From the cell containing the given text, extract its center point as [X, Y] coordinate. 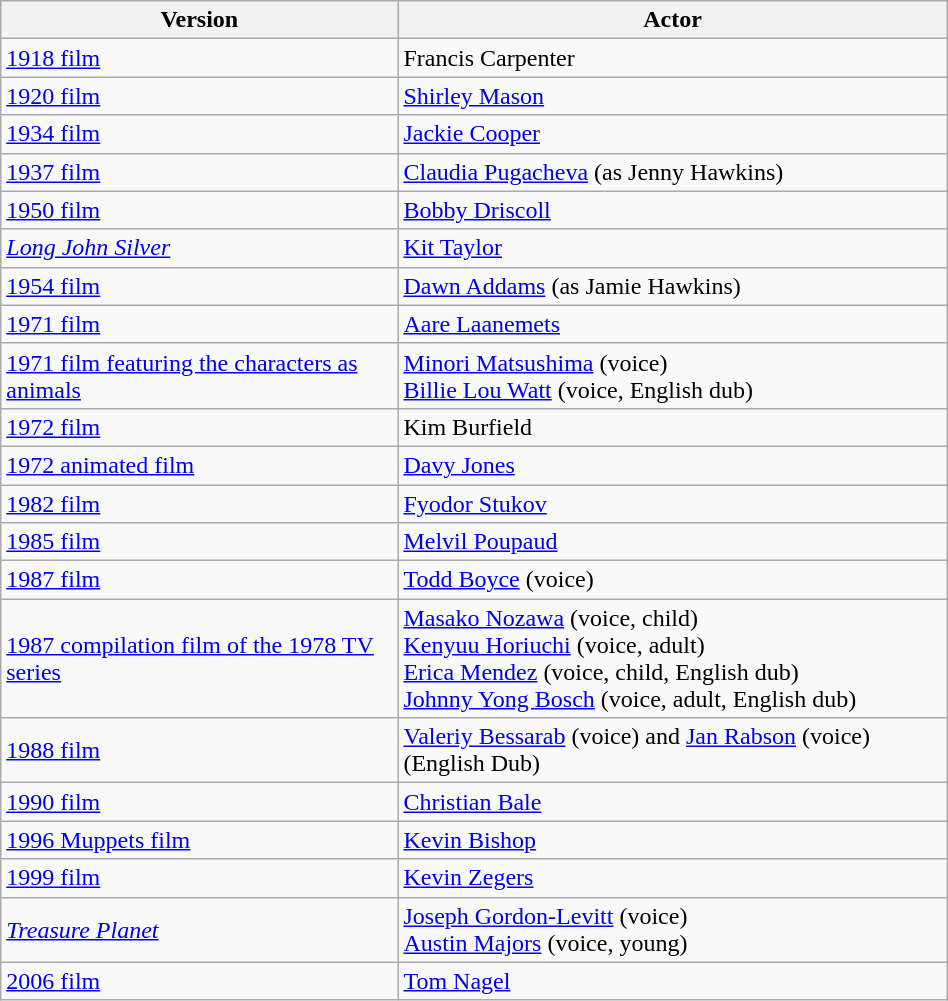
1972 animated film [200, 465]
Tom Nagel [672, 981]
Davy Jones [672, 465]
Joseph Gordon-Levitt (voice)Austin Majors (voice, young) [672, 930]
1937 film [200, 172]
Shirley Mason [672, 96]
1971 film [200, 324]
Melvil Poupaud [672, 542]
Todd Boyce (voice) [672, 580]
1954 film [200, 286]
Long John Silver [200, 248]
1999 film [200, 878]
Kit Taylor [672, 248]
Kevin Zegers [672, 878]
Jackie Cooper [672, 134]
1934 film [200, 134]
1987 compilation film of the 1978 TV series [200, 658]
1987 film [200, 580]
1982 film [200, 503]
1990 film [200, 802]
1985 film [200, 542]
Dawn Addams (as Jamie Hawkins) [672, 286]
Claudia Pugacheva (as Jenny Hawkins) [672, 172]
1988 film [200, 750]
Fyodor Stukov [672, 503]
1920 film [200, 96]
Treasure Planet [200, 930]
Valeriy Bessarab (voice) and Jan Rabson (voice) (English Dub) [672, 750]
2006 film [200, 981]
1918 film [200, 58]
1971 film featuring the characters as animals [200, 376]
Bobby Driscoll [672, 210]
1972 film [200, 427]
Minori Matsushima (voice)Billie Lou Watt (voice, English dub) [672, 376]
Actor [672, 20]
Christian Bale [672, 802]
Francis Carpenter [672, 58]
1950 film [200, 210]
Kevin Bishop [672, 840]
Masako Nozawa (voice, child) Kenyuu Horiuchi (voice, adult) Erica Mendez (voice, child, English dub) Johnny Yong Bosch (voice, adult, English dub) [672, 658]
Aare Laanemets [672, 324]
Kim Burfield [672, 427]
1996 Muppets film [200, 840]
Version [200, 20]
